Return [x, y] of the center of cell containing provided text 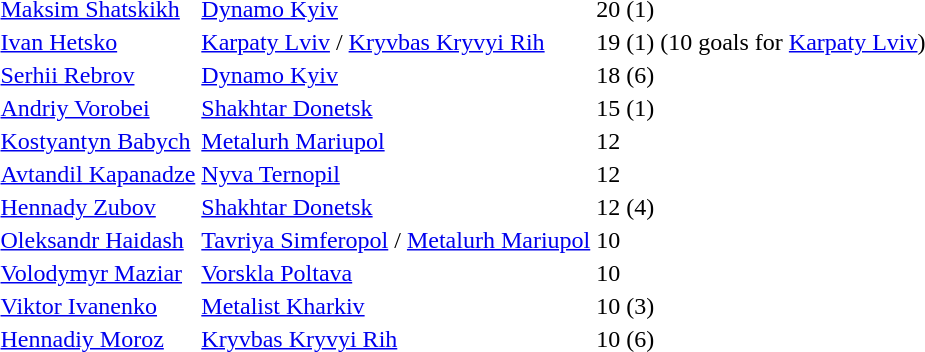
Karpaty Lviv / Kryvbas Kryvyi Rih [396, 42]
Dynamo Kyiv [396, 75]
Nyva Ternopil [396, 174]
Vorskla Poltava [396, 273]
Metalurh Mariupol [396, 141]
Metalist Kharkiv [396, 306]
Tavriya Simferopol / Metalurh Mariupol [396, 240]
